Capture the cell that displays the provided text and extract its [X, Y] central coordinate. 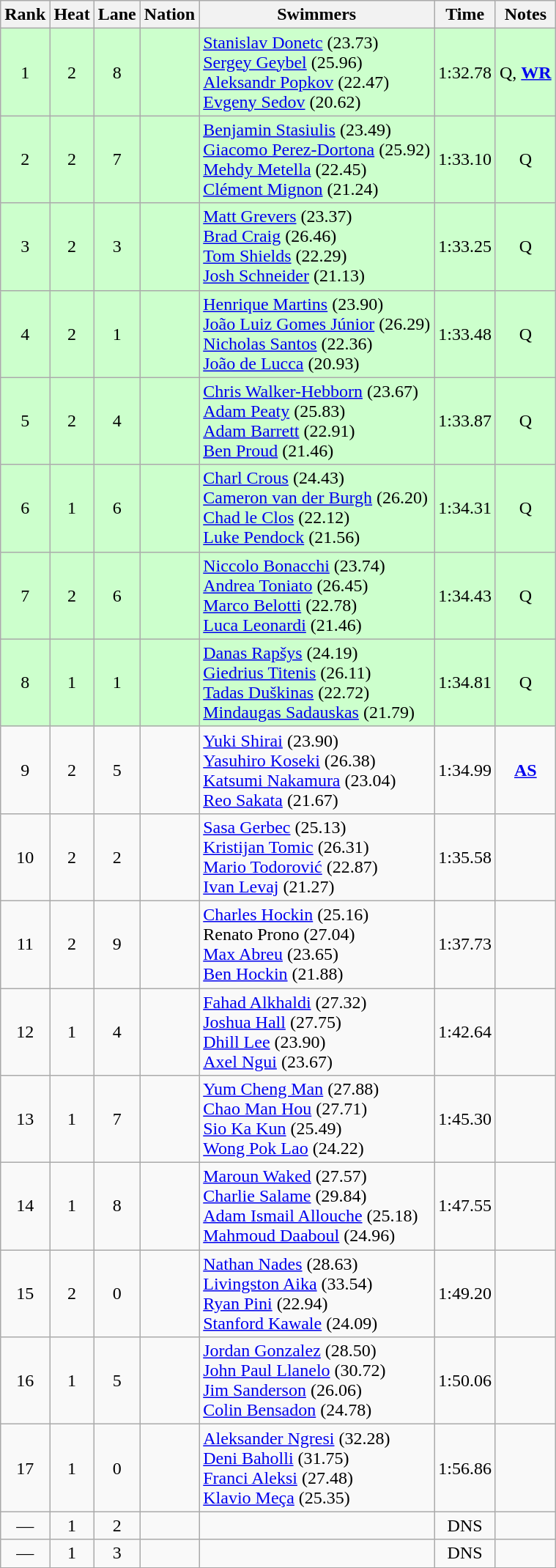
1:32.78 [465, 72]
Yuki Shirai (23.90)Yasuhiro Koseki (26.38)Katsumi Nakamura (23.04)Reo Sakata (21.67) [316, 769]
Heat [72, 15]
Q, WR [525, 72]
Rank [25, 15]
16 [25, 1380]
Sasa Gerbec (25.13)Kristijan Tomic (26.31)Mario Todorović (22.87)Ivan Levaj (21.27) [316, 857]
Henrique Martins (23.90)João Luiz Gomes Júnior (26.29)Nicholas Santos (22.36)João de Lucca (20.93) [316, 334]
1:34.31 [465, 509]
Nathan Nades (28.63)Livingston Aika (33.54)Ryan Pini (22.94)Stanford Kawale (24.09) [316, 1294]
Nation [169, 15]
1:45.30 [465, 1120]
Chris Walker-Hebborn (23.67)Adam Peaty (25.83)Adam Barrett (22.91)Ben Proud (21.46) [316, 421]
Fahad Alkhaldi (27.32)Joshua Hall (27.75)Dhill Lee (23.90)Axel Ngui (23.67) [316, 1032]
1:42.64 [465, 1032]
1:33.48 [465, 334]
Matt Grevers (23.37)Brad Craig (26.46)Tom Shields (22.29)Josh Schneider (21.13) [316, 246]
13 [25, 1120]
1:34.43 [465, 595]
1:49.20 [465, 1294]
1:33.25 [465, 246]
Stanislav Donetc (23.73)Sergey Geybel (25.96)Aleksandr Popkov (22.47)Evgeny Sedov (20.62) [316, 72]
Lane [117, 15]
1:47.55 [465, 1206]
15 [25, 1294]
Aleksander Ngresi (32.28)Deni Baholli (31.75)Franci Aleksi (27.48)Klavio Meça (25.35) [316, 1468]
1:50.06 [465, 1380]
1:56.86 [465, 1468]
1:34.81 [465, 683]
Benjamin Stasiulis (23.49)Giacomo Perez-Dortona (25.92)Mehdy Metella (22.45)Clément Mignon (21.24) [316, 160]
Yum Cheng Man (27.88)Chao Man Hou (27.71)Sio Ka Kun (25.49)Wong Pok Lao (24.22) [316, 1120]
Notes [525, 15]
Danas Rapšys (24.19)Giedrius Titenis (26.11)Tadas Duškinas (22.72)Mindaugas Sadauskas (21.79) [316, 683]
1:35.58 [465, 857]
Maroun Waked (27.57)Charlie Salame (29.84)Adam Ismail Allouche (25.18)Mahmoud Daaboul (24.96) [316, 1206]
Charles Hockin (25.16)Renato Prono (27.04)Max Abreu (23.65)Ben Hockin (21.88) [316, 944]
14 [25, 1206]
Swimmers [316, 15]
17 [25, 1468]
1:37.73 [465, 944]
10 [25, 857]
Jordan Gonzalez (28.50)John Paul Llanelo (30.72)Jim Sanderson (26.06)Colin Bensadon (24.78) [316, 1380]
Time [465, 15]
1:33.87 [465, 421]
11 [25, 944]
AS [525, 769]
Niccolo Bonacchi (23.74)Andrea Toniato (26.45)Marco Belotti (22.78)Luca Leonardi (21.46) [316, 595]
1:33.10 [465, 160]
12 [25, 1032]
1:34.99 [465, 769]
Charl Crous (24.43)Cameron van der Burgh (26.20)Chad le Clos (22.12)Luke Pendock (21.56) [316, 509]
